Detect which cell encompasses the target text, then output its (x, y) center coordinate. 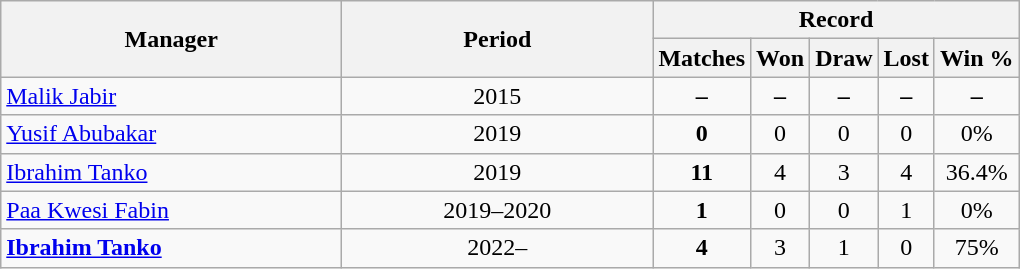
36.4% (976, 172)
Yusif Abubakar (172, 134)
Matches (702, 58)
Period (498, 39)
Paa Kwesi Fabin (172, 210)
75% (976, 248)
Record (836, 20)
Malik Jabir (172, 96)
2022– (498, 248)
Lost (906, 58)
Manager (172, 39)
11 (702, 172)
Draw (844, 58)
Win % (976, 58)
2015 (498, 96)
2019–2020 (498, 210)
Won (780, 58)
